From the cell containing the given text, extract its center point as [x, y] coordinate. 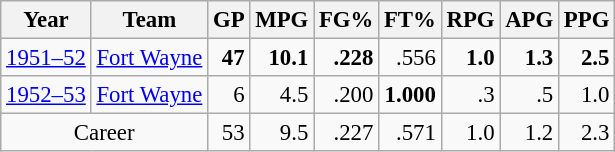
FT% [410, 20]
2.5 [587, 58]
1.000 [410, 95]
.228 [346, 58]
.5 [530, 95]
.556 [410, 58]
FG% [346, 20]
6 [229, 95]
.200 [346, 95]
1.2 [530, 133]
Career [104, 133]
47 [229, 58]
Team [150, 20]
APG [530, 20]
1951–52 [46, 58]
RPG [470, 20]
.3 [470, 95]
4.5 [282, 95]
PPG [587, 20]
9.5 [282, 133]
MPG [282, 20]
1.3 [530, 58]
.227 [346, 133]
53 [229, 133]
GP [229, 20]
1952–53 [46, 95]
.571 [410, 133]
Year [46, 20]
10.1 [282, 58]
2.3 [587, 133]
